Locate the cell with the specified text and output its (X, Y) center coordinate. 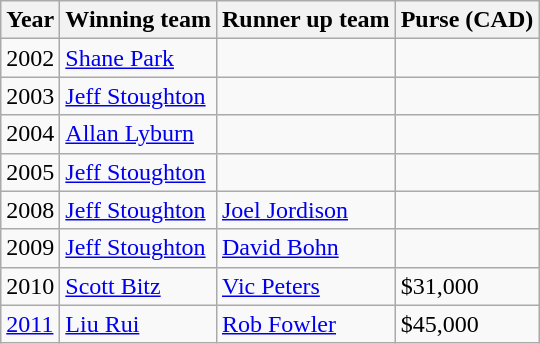
2003 (30, 96)
2011 (30, 324)
Winning team (138, 20)
2009 (30, 248)
Shane Park (138, 58)
Liu Rui (138, 324)
Runner up team (306, 20)
Vic Peters (306, 286)
Allan Lyburn (138, 134)
David Bohn (306, 248)
$45,000 (467, 324)
2010 (30, 286)
$31,000 (467, 286)
2004 (30, 134)
Scott Bitz (138, 286)
Rob Fowler (306, 324)
2005 (30, 172)
Year (30, 20)
Purse (CAD) (467, 20)
Joel Jordison (306, 210)
2002 (30, 58)
2008 (30, 210)
